Find where the given text appears and provide that cell's center as [X, Y] coordinate. 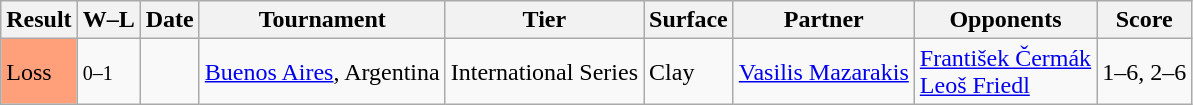
Partner [824, 20]
W–L [108, 20]
Tier [544, 20]
International Series [544, 72]
Vasilis Mazarakis [824, 72]
0–1 [108, 72]
František Čermák Leoš Friedl [1005, 72]
Tournament [322, 20]
Surface [689, 20]
Opponents [1005, 20]
Buenos Aires, Argentina [322, 72]
Clay [689, 72]
Loss [39, 72]
Date [170, 20]
1–6, 2–6 [1144, 72]
Score [1144, 20]
Result [39, 20]
